For the text-containing cell, return its midpoint in [X, Y] coordinate format. 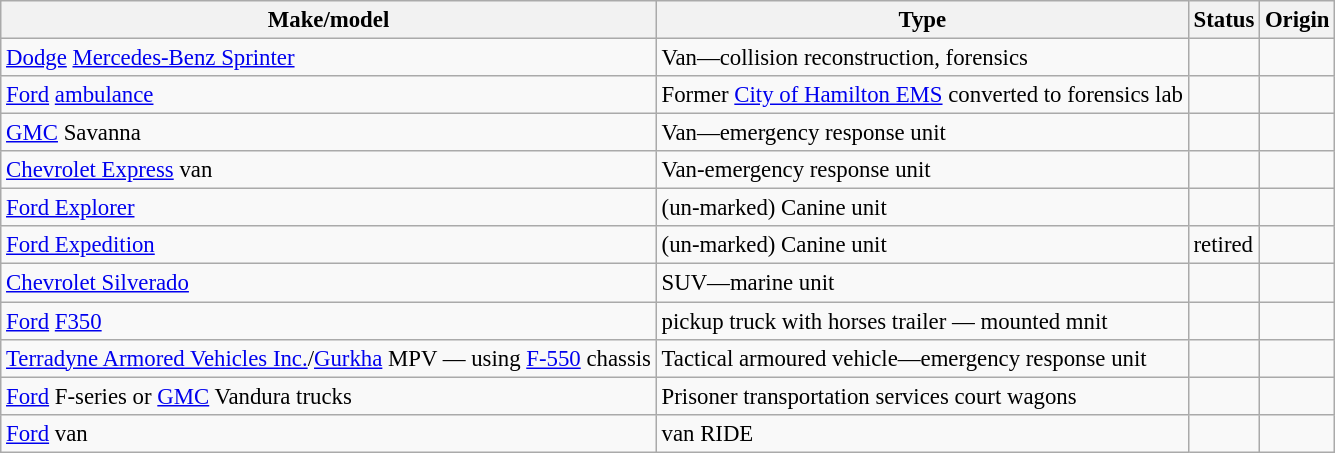
Former City of Hamilton EMS converted to forensics lab [922, 95]
Dodge Mercedes-Benz Sprinter [329, 58]
Ford van [329, 433]
van RIDE [922, 433]
retired [1224, 245]
Ford Explorer [329, 208]
Tactical armoured vehicle—emergency response unit [922, 358]
Type [922, 20]
Status [1224, 20]
Origin [1298, 20]
Ford F-series or GMC Vandura trucks [329, 396]
Van-emergency response unit [922, 170]
GMC Savanna [329, 133]
Ford Expedition [329, 245]
Ford F350 [329, 321]
Van—collision reconstruction, forensics [922, 58]
SUV—marine unit [922, 283]
Chevrolet Silverado [329, 283]
Make/model [329, 20]
Terradyne Armored Vehicles Inc./Gurkha MPV — using F-550 chassis [329, 358]
Prisoner transportation services court wagons [922, 396]
pickup truck with horses trailer — mounted mnit [922, 321]
Ford ambulance [329, 95]
Van—emergency response unit [922, 133]
Chevrolet Express van [329, 170]
